Search for the cell housing the specified text and yield its (x, y) center coordinate. 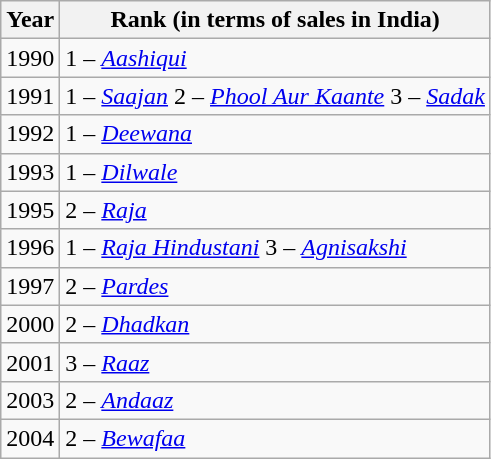
1 – Aashiqui (276, 58)
2 – Andaaz (276, 400)
1995 (30, 210)
1 – Saajan 2 – Phool Aur Kaante 3 – Sadak (276, 96)
1 – Deewana (276, 134)
2 – Pardes (276, 286)
1 – Dilwale (276, 172)
1997 (30, 286)
1993 (30, 172)
1992 (30, 134)
2 – Raja (276, 210)
Year (30, 20)
3 – Raaz (276, 362)
2003 (30, 400)
1991 (30, 96)
2001 (30, 362)
2004 (30, 438)
1990 (30, 58)
2 – Bewafaa (276, 438)
2000 (30, 324)
1 – Raja Hindustani 3 – Agnisakshi (276, 248)
1996 (30, 248)
2 – Dhadkan (276, 324)
Rank (in terms of sales in India) (276, 20)
